Extract the (X, Y) coordinate from the center of the cell holding the provided text.  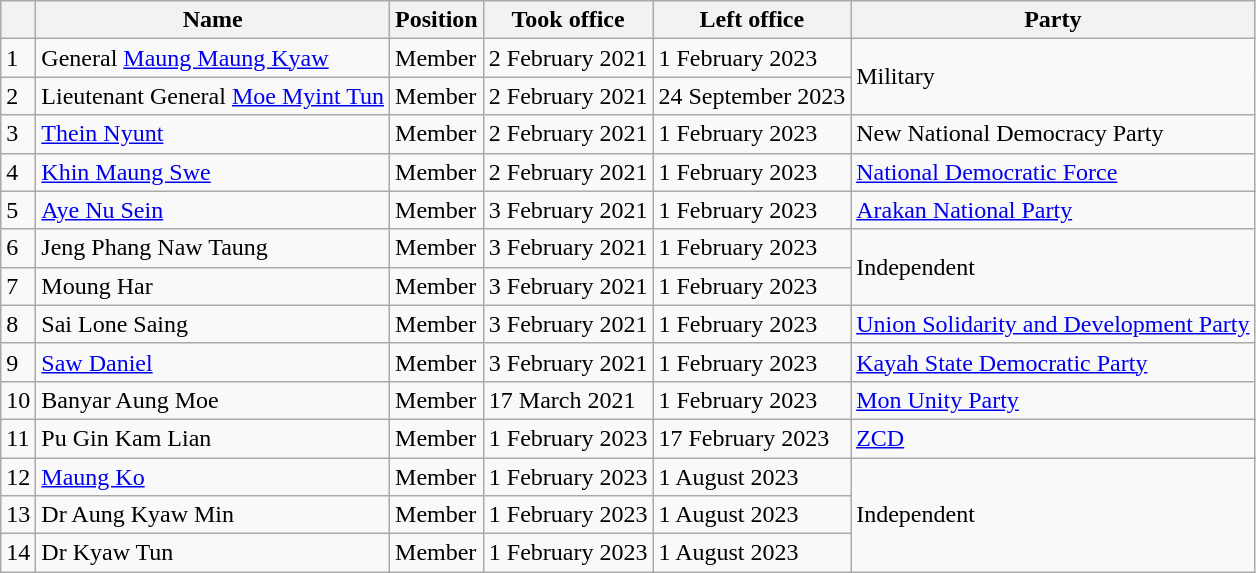
7 (18, 286)
5 (18, 210)
12 (18, 477)
8 (18, 324)
Left office (752, 20)
17 March 2021 (568, 400)
2 (18, 96)
6 (18, 248)
Party (1053, 20)
Lieutenant General Moe Myint Tun (213, 96)
24 September 2023 (752, 96)
Banyar Aung Moe (213, 400)
17 February 2023 (752, 438)
11 (18, 438)
Saw Daniel (213, 362)
1 (18, 58)
Took office (568, 20)
Name (213, 20)
Dr Kyaw Tun (213, 553)
13 (18, 515)
Mon Unity Party (1053, 400)
Kayah State Democratic Party (1053, 362)
Thein Nyunt (213, 134)
Union Solidarity and Development Party (1053, 324)
Military (1053, 77)
10 (18, 400)
New National Democracy Party (1053, 134)
Moung Har (213, 286)
General Maung Maung Kyaw (213, 58)
National Democratic Force (1053, 172)
Sai Lone Saing (213, 324)
4 (18, 172)
Jeng Phang Naw Taung (213, 248)
Position (437, 20)
9 (18, 362)
3 (18, 134)
Arakan National Party (1053, 210)
Khin Maung Swe (213, 172)
ZCD (1053, 438)
Pu Gin Kam Lian (213, 438)
Dr Aung Kyaw Min (213, 515)
14 (18, 553)
Maung Ko (213, 477)
Aye Nu Sein (213, 210)
